Extract the (x, y) coordinate from the center of the cell holding the provided text.  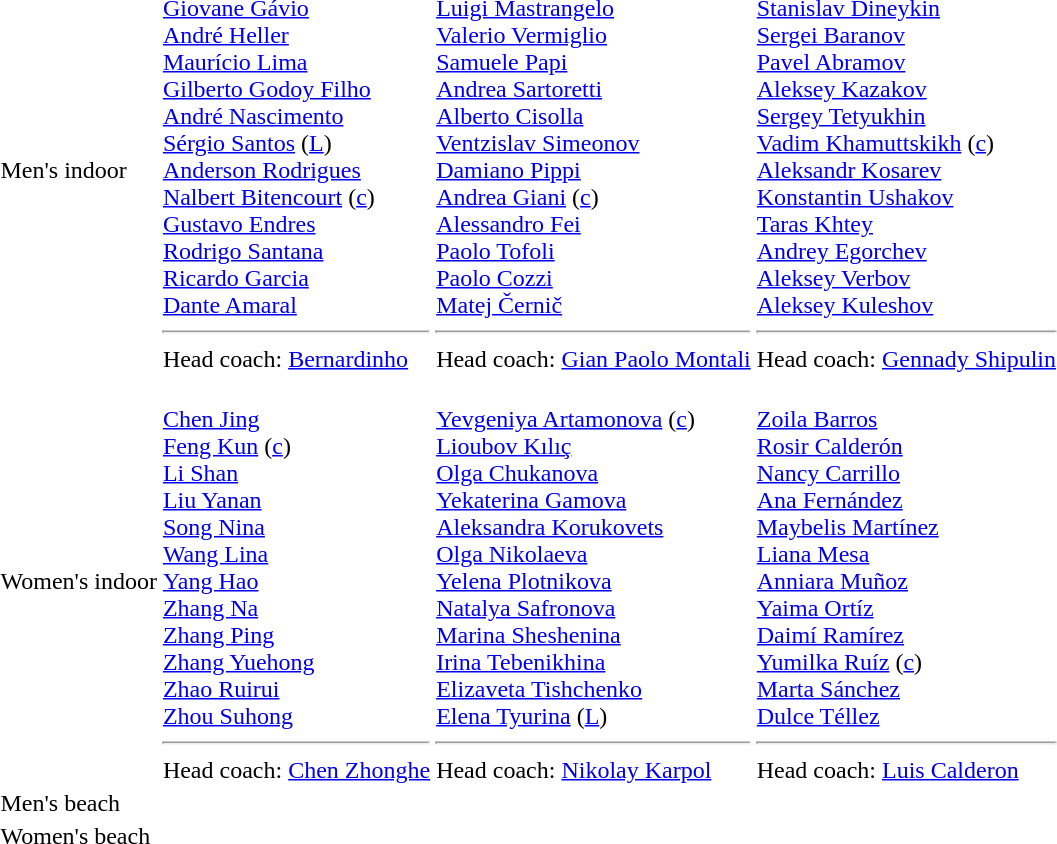
Chen JingFeng Kun (c)Li ShanLiu YananSong NinaWang LinaYang HaoZhang NaZhang PingZhang YuehongZhao RuiruiZhou SuhongHead coach: Chen Zhonghe (296, 581)
